Find where the given text appears and provide that cell's center as (X, Y) coordinate. 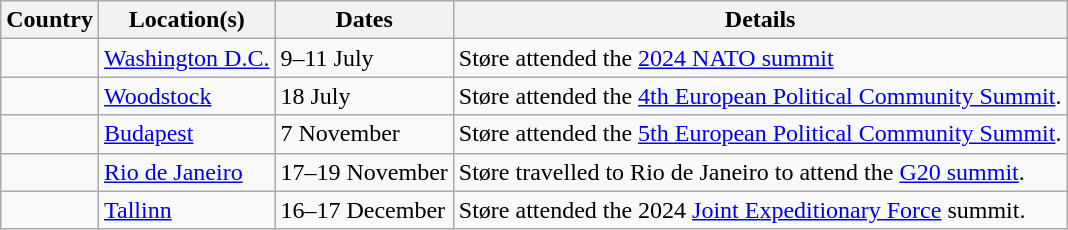
Details (760, 20)
Støre attended the 5th European Political Community Summit. (760, 134)
Location(s) (186, 20)
Washington D.C. (186, 58)
Tallinn (186, 210)
Støre attended the 2024 Joint Expeditionary Force summit. (760, 210)
Dates (364, 20)
17–19 November (364, 172)
7 November (364, 134)
Woodstock (186, 96)
18 July (364, 96)
Støre travelled to Rio de Janeiro to attend the G20 summit. (760, 172)
Country (50, 20)
Budapest (186, 134)
Rio de Janeiro (186, 172)
Støre attended the 2024 NATO summit (760, 58)
9–11 July (364, 58)
Støre attended the 4th European Political Community Summit. (760, 96)
16–17 December (364, 210)
